Output the (X, Y) coordinate of the center of the cell containing the given text.  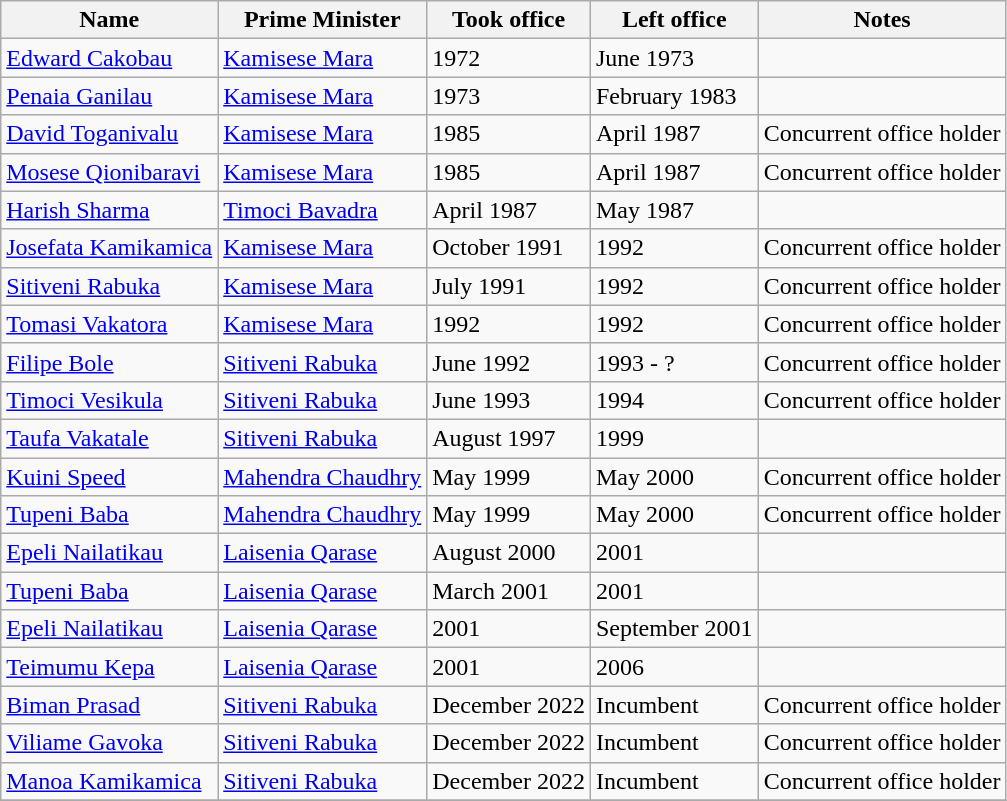
February 1983 (674, 96)
2006 (674, 667)
July 1991 (509, 286)
1993 - ? (674, 362)
Penaia Ganilau (110, 96)
August 1997 (509, 438)
Manoa Kamikamica (110, 781)
Filipe Bole (110, 362)
Name (110, 20)
Kuini Speed (110, 477)
June 1992 (509, 362)
August 2000 (509, 553)
Took office (509, 20)
Mosese Qionibaravi (110, 172)
Prime Minister (322, 20)
September 2001 (674, 629)
1972 (509, 58)
Notes (882, 20)
Tomasi Vakatora (110, 324)
1973 (509, 96)
October 1991 (509, 248)
Teimumu Kepa (110, 667)
Left office (674, 20)
Biman Prasad (110, 705)
May 1987 (674, 210)
Timoci Vesikula (110, 400)
1999 (674, 438)
Josefata Kamikamica (110, 248)
Harish Sharma (110, 210)
Timoci Bavadra (322, 210)
Edward Cakobau (110, 58)
June 1993 (509, 400)
Viliame Gavoka (110, 743)
David Toganivalu (110, 134)
June 1973 (674, 58)
March 2001 (509, 591)
Taufa Vakatale (110, 438)
1994 (674, 400)
